Locate the cell with the specified text and output its [X, Y] center coordinate. 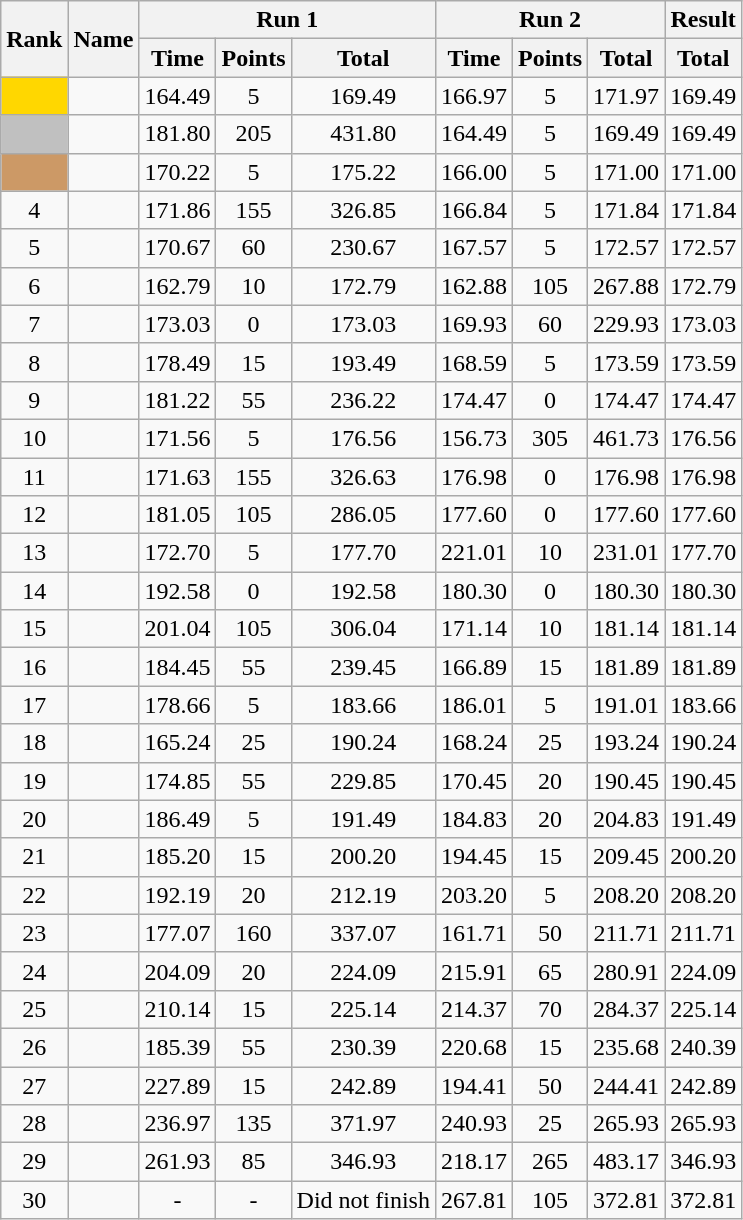
24 [34, 971]
184.45 [178, 667]
236.22 [363, 400]
193.49 [363, 362]
178.66 [178, 705]
4 [34, 210]
156.73 [474, 438]
267.88 [626, 286]
171.86 [178, 210]
171.56 [178, 438]
161.71 [474, 933]
267.81 [474, 1200]
168.24 [474, 743]
13 [34, 553]
201.04 [178, 629]
177.07 [178, 933]
26 [34, 1047]
231.01 [626, 553]
181.05 [178, 515]
Name [104, 39]
8 [34, 362]
170.45 [474, 781]
229.85 [363, 781]
212.19 [363, 895]
166.89 [474, 667]
326.63 [363, 477]
Run 2 [550, 20]
174.85 [178, 781]
70 [550, 1009]
230.67 [363, 248]
160 [254, 933]
203.20 [474, 895]
220.68 [474, 1047]
22 [34, 895]
181.22 [178, 400]
85 [254, 1162]
221.01 [474, 553]
18 [34, 743]
337.07 [363, 933]
162.79 [178, 286]
30 [34, 1200]
265 [550, 1162]
193.24 [626, 743]
19 [34, 781]
169.93 [474, 324]
286.05 [363, 515]
Run 1 [288, 20]
Result [704, 20]
171.97 [626, 96]
184.83 [474, 819]
244.41 [626, 1085]
162.88 [474, 286]
12 [34, 515]
218.17 [474, 1162]
172.70 [178, 553]
229.93 [626, 324]
240.93 [474, 1124]
166.97 [474, 96]
192.19 [178, 895]
17 [34, 705]
23 [34, 933]
371.97 [363, 1124]
28 [34, 1124]
227.89 [178, 1085]
204.83 [626, 819]
135 [254, 1124]
185.20 [178, 857]
14 [34, 591]
7 [34, 324]
65 [550, 971]
305 [550, 438]
186.01 [474, 705]
178.49 [178, 362]
191.01 [626, 705]
11 [34, 477]
6 [34, 286]
16 [34, 667]
205 [254, 134]
166.00 [474, 172]
306.04 [363, 629]
204.09 [178, 971]
Rank [34, 39]
214.37 [474, 1009]
165.24 [178, 743]
181.80 [178, 134]
210.14 [178, 1009]
230.39 [363, 1047]
167.57 [474, 248]
170.22 [178, 172]
284.37 [626, 1009]
236.97 [178, 1124]
185.39 [178, 1047]
175.22 [363, 172]
461.73 [626, 438]
235.68 [626, 1047]
483.17 [626, 1162]
240.39 [704, 1047]
Did not finish [363, 1200]
9 [34, 400]
166.84 [474, 210]
431.80 [363, 134]
186.49 [178, 819]
194.45 [474, 857]
21 [34, 857]
326.85 [363, 210]
239.45 [363, 667]
194.41 [474, 1085]
171.63 [178, 477]
170.67 [178, 248]
168.59 [474, 362]
261.93 [178, 1162]
209.45 [626, 857]
29 [34, 1162]
215.91 [474, 971]
27 [34, 1085]
171.14 [474, 629]
280.91 [626, 971]
